Locate the cell with the specified text and output its [X, Y] center coordinate. 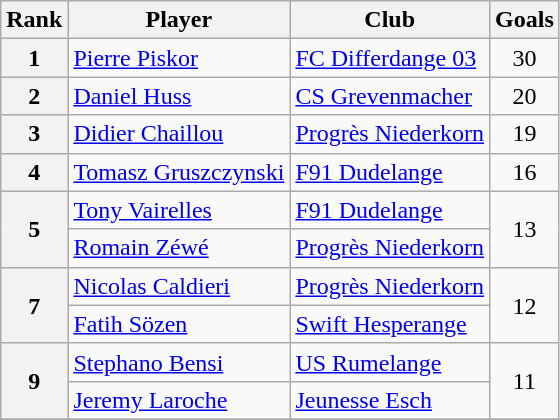
9 [34, 381]
12 [525, 305]
3 [34, 134]
US Rumelange [390, 362]
Romain Zéwé [179, 248]
7 [34, 305]
16 [525, 172]
2 [34, 96]
Jeremy Laroche [179, 400]
Swift Hesperange [390, 324]
Pierre Piskor [179, 58]
5 [34, 229]
30 [525, 58]
1 [34, 58]
Daniel Huss [179, 96]
FC Differdange 03 [390, 58]
13 [525, 229]
Stephano Bensi [179, 362]
Didier Chaillou [179, 134]
Goals [525, 20]
Jeunesse Esch [390, 400]
Tomasz Gruszczynski [179, 172]
11 [525, 381]
Rank [34, 20]
Tony Vairelles [179, 210]
Player [179, 20]
Fatih Sözen [179, 324]
4 [34, 172]
Nicolas Caldieri [179, 286]
CS Grevenmacher [390, 96]
20 [525, 96]
19 [525, 134]
Club [390, 20]
